For the text-containing cell, return its midpoint in [X, Y] coordinate format. 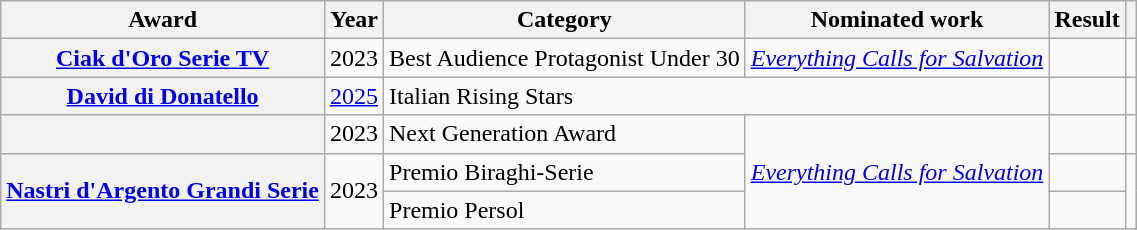
Nastri d'Argento Grandi Serie [163, 191]
Year [354, 20]
Ciak d'Oro Serie TV [163, 58]
2025 [354, 96]
Italian Rising Stars [716, 96]
Nominated work [897, 20]
Premio Biraghi-Serie [565, 172]
Best Audience Protagonist Under 30 [565, 58]
Next Generation Award [565, 134]
Award [163, 20]
Category [565, 20]
David di Donatello [163, 96]
Premio Persol [565, 210]
Result [1087, 20]
